Return the [x, y] coordinate for the center point of the cell that contains the specified text.  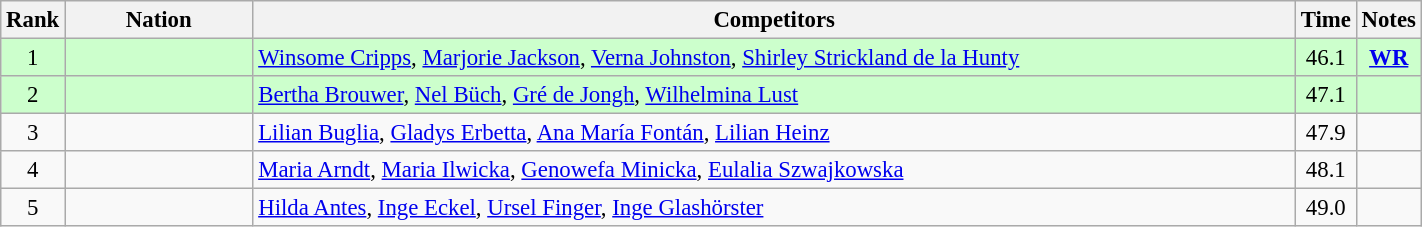
47.1 [1326, 95]
Rank [33, 20]
3 [33, 133]
WR [1388, 58]
5 [33, 208]
49.0 [1326, 208]
47.9 [1326, 133]
48.1 [1326, 170]
2 [33, 95]
Nation [159, 20]
Bertha Brouwer, Nel Büch, Gré de Jongh, Wilhelmina Lust [774, 95]
1 [33, 58]
Time [1326, 20]
Winsome Cripps, Marjorie Jackson, Verna Johnston, Shirley Strickland de la Hunty [774, 58]
Maria Arndt, Maria Ilwicka, Genowefa Minicka, Eulalia Szwajkowska [774, 170]
Lilian Buglia, Gladys Erbetta, Ana María Fontán, Lilian Heinz [774, 133]
4 [33, 170]
Hilda Antes, Inge Eckel, Ursel Finger, Inge Glashörster [774, 208]
46.1 [1326, 58]
Notes [1388, 20]
Competitors [774, 20]
